Search for the cell housing the specified text and yield its [X, Y] center coordinate. 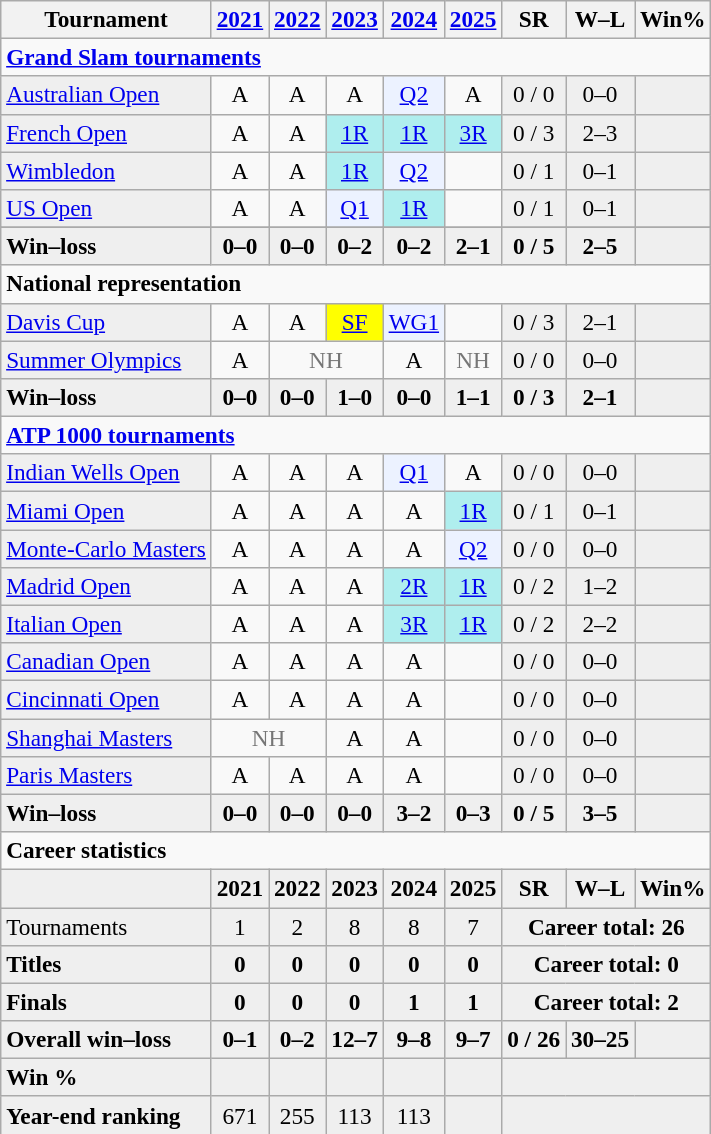
1–1 [472, 397]
WG1 [414, 322]
Career total: 2 [606, 1002]
3–2 [414, 813]
2R [414, 586]
SF [354, 322]
Career total: 0 [606, 964]
Madrid Open [106, 586]
Career statistics [356, 850]
ATP 1000 tournaments [356, 435]
Miami Open [106, 510]
9–7 [472, 1039]
Australian Open [106, 95]
3–5 [600, 813]
2–2 [600, 624]
30–25 [600, 1039]
Summer Olympics [106, 359]
1–0 [354, 397]
2–5 [600, 246]
US Open [106, 208]
671 [240, 1115]
Year-end ranking [106, 1115]
1–2 [600, 586]
Indian Wells Open [106, 473]
0–3 [472, 813]
9–8 [414, 1039]
Tournament [106, 19]
Cincinnati Open [106, 699]
Finals [106, 1002]
Tournaments [106, 926]
7 [472, 926]
Overall win–loss [106, 1039]
Win % [106, 1077]
Paris Masters [106, 775]
12–7 [354, 1039]
Monte-Carlo Masters [106, 548]
0 / 26 [534, 1039]
Titles [106, 964]
255 [298, 1115]
Italian Open [106, 624]
Shanghai Masters [106, 737]
National representation [356, 284]
Davis Cup [106, 322]
Career total: 26 [606, 926]
2–3 [600, 133]
Wimbledon [106, 170]
2 [298, 926]
Canadian Open [106, 662]
French Open [106, 133]
Grand Slam tournaments [356, 57]
